Locate the cell with the specified text and output its [x, y] center coordinate. 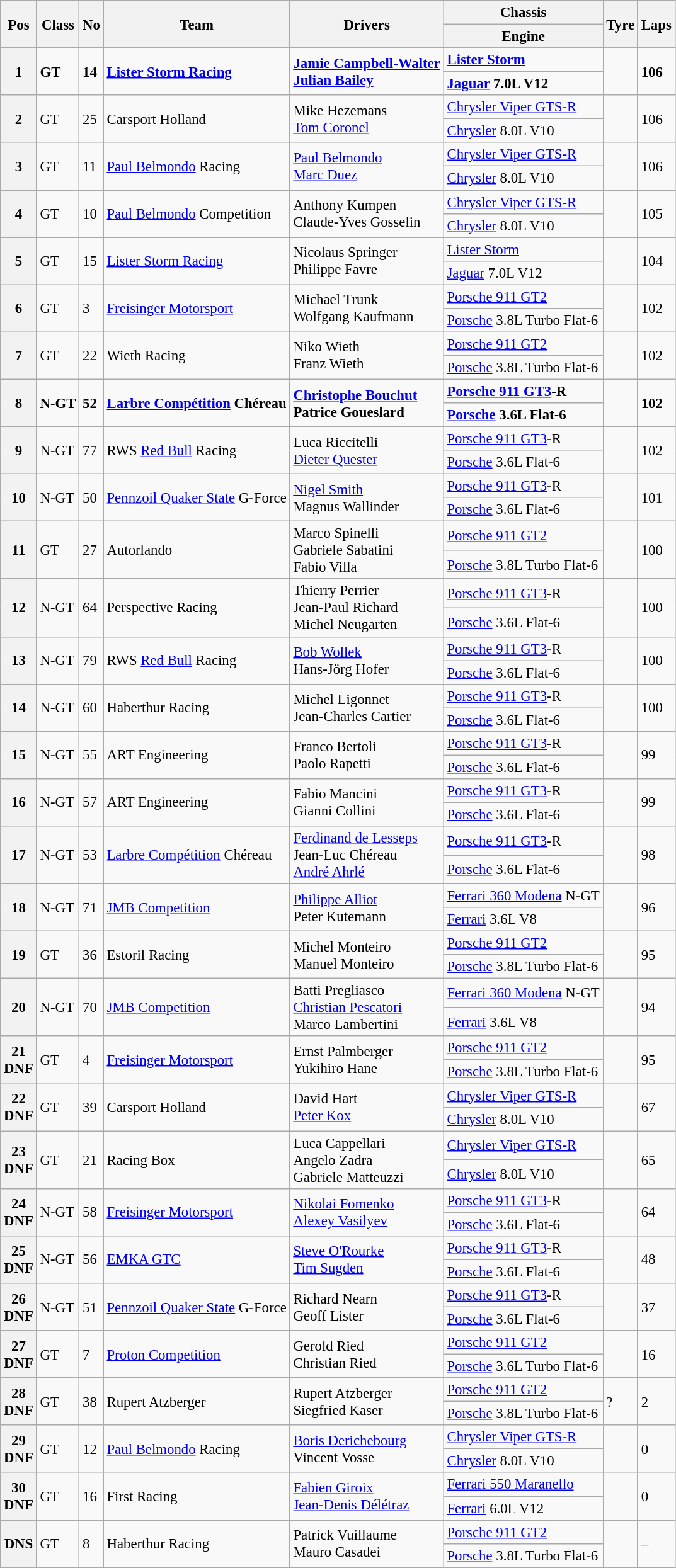
Fabio Mancini Gianni Collini [367, 802]
Wieth Racing [197, 355]
Ernst Palmberger Yukihiro Hane [367, 1060]
Gerold Ried Christian Ried [367, 1354]
– [656, 1544]
Tyre [620, 24]
71 [91, 908]
Ferdinand de Lesseps Jean-Luc Chéreau André Ahrlé [367, 855]
101 [656, 497]
26DNF [19, 1307]
Team [197, 24]
50 [91, 497]
79 [91, 660]
56 [91, 1259]
Philippe Alliot Peter Kutemann [367, 908]
27DNF [19, 1354]
57 [91, 802]
Class [58, 24]
5 [19, 261]
48 [656, 1259]
13 [19, 660]
58 [91, 1212]
23DNF [19, 1160]
9 [19, 451]
28DNF [19, 1402]
Autorlando [197, 550]
Batti Pregliasco Christian Pescatori Marco Lambertini [367, 1008]
22DNF [19, 1107]
27 [91, 550]
38 [91, 1402]
37 [656, 1307]
Fabien Giroix Jean-Denis Délétraz [367, 1496]
6 [19, 309]
Steve O'Rourke Tim Sugden [367, 1259]
104 [656, 261]
65 [656, 1160]
77 [91, 451]
Estoril Racing [197, 955]
29DNF [19, 1448]
96 [656, 908]
67 [656, 1107]
First Racing [197, 1496]
Paul Belmondo Marc Duez [367, 166]
Rupert Atzberger [197, 1402]
Jamie Campbell-Walter Julian Bailey [367, 72]
Luca Riccitelli Dieter Quester [367, 451]
Paul Belmondo Competition [197, 214]
25 [91, 118]
60 [91, 708]
70 [91, 1008]
EMKA GTC [197, 1259]
21DNF [19, 1060]
25DNF [19, 1259]
Michel Ligonnet Jean-Charles Cartier [367, 708]
Bob Wollek Hans-Jörg Hofer [367, 660]
18 [19, 908]
Michel Monteiro Manuel Monteiro [367, 955]
Laps [656, 24]
Richard Nearn Geoff Lister [367, 1307]
22 [91, 355]
Rupert Atzberger Siegfried Kaser [367, 1402]
Engine [523, 37]
Drivers [367, 24]
Luca Cappellari Angelo Zadra Gabriele Matteuzzi [367, 1160]
105 [656, 214]
Marco Spinelli Gabriele Sabatini Fabio Villa [367, 550]
17 [19, 855]
24DNF [19, 1212]
55 [91, 756]
19 [19, 955]
DNS [19, 1544]
Racing Box [197, 1160]
Christophe Bouchut Patrice Goueslard [367, 403]
No [91, 24]
53 [91, 855]
51 [91, 1307]
52 [91, 403]
Nicolaus Springer Philippe Favre [367, 261]
Proton Competition [197, 1354]
Boris Derichebourg Vincent Vosse [367, 1448]
39 [91, 1107]
Ferrari 550 Maranello [523, 1485]
David Hart Peter Kox [367, 1107]
Niko Wieth Franz Wieth [367, 355]
1 [19, 72]
? [620, 1402]
30DNF [19, 1496]
Michael Trunk Wolfgang Kaufmann [367, 309]
Nikolai Fomenko Alexey Vasilyev [367, 1212]
Patrick Vuillaume Mauro Casadei [367, 1544]
20 [19, 1008]
98 [656, 855]
Pos [19, 24]
Porsche 3.6L Turbo Flat-6 [523, 1366]
Anthony Kumpen Claude-Yves Gosselin [367, 214]
Franco Bertoli Paolo Rapetti [367, 756]
Mike Hezemans Tom Coronel [367, 118]
Ferrari 6.0L V12 [523, 1508]
36 [91, 955]
Thierry Perrier Jean-Paul Richard Michel Neugarten [367, 608]
94 [656, 1008]
Chassis [523, 13]
Nigel Smith Magnus Wallinder [367, 497]
21 [91, 1160]
Perspective Racing [197, 608]
